Output the [X, Y] coordinate of the center of the cell containing the given text.  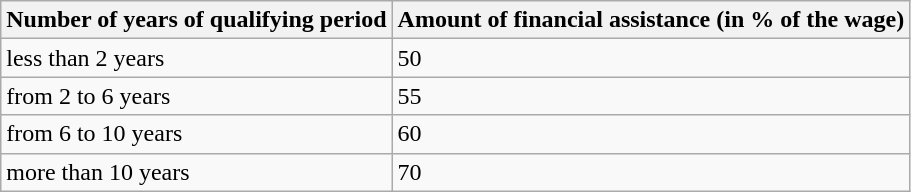
more than 10 years [196, 172]
60 [651, 134]
55 [651, 96]
50 [651, 58]
Amount of financial assistance (in % of the wage) [651, 20]
from 6 to 10 years [196, 134]
from 2 to 6 years [196, 96]
Number of years of qualifying period [196, 20]
less than 2 years [196, 58]
70 [651, 172]
